Extract the [X, Y] coordinate from the center of the cell holding the provided text.  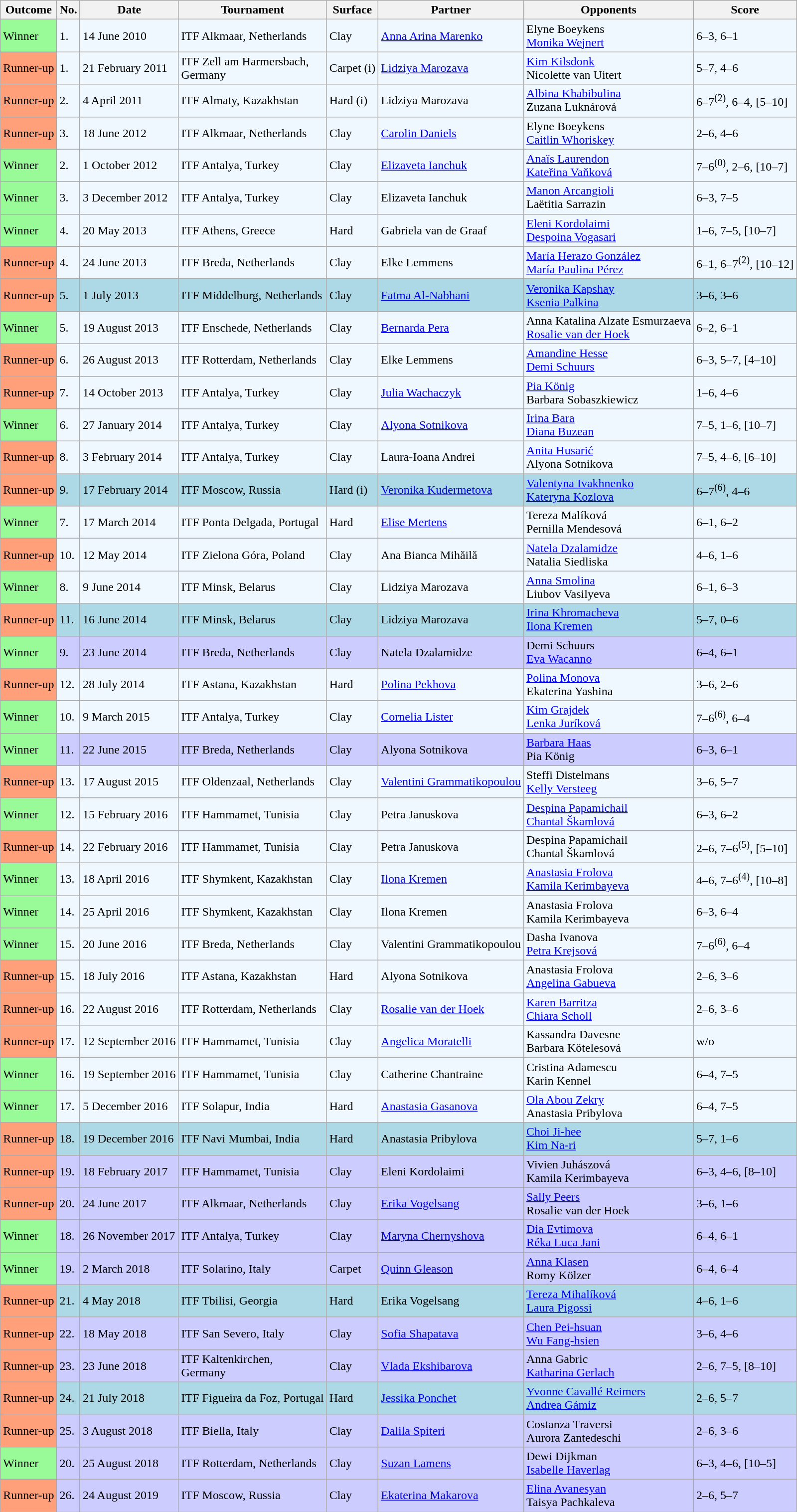
Score [745, 10]
Anna Klasen Romy Kölzer [608, 1269]
18 May 2018 [129, 1333]
Vivien Juhászová Kamila Kerimbayeva [608, 1171]
Natela Dzalamidze Natalia Siedliska [608, 555]
18 July 2016 [129, 976]
Quinn Gleason [451, 1269]
2–6, 4–6 [745, 133]
1 July 2013 [129, 295]
Anita Husarić Alyona Sotnikova [608, 458]
25 August 2018 [129, 1463]
Pia König Barbara Sobaszkiewicz [608, 392]
3–6, 2–6 [745, 684]
Kim Kilsdonk Nicolette van Uitert [608, 68]
6–4, 6–4 [745, 1269]
ITF Ponta Delgada, Portugal [252, 523]
6–3, 4–6, [8–10] [745, 1171]
Julia Wachaczyk [451, 392]
María Herazo González María Paulina Pérez [608, 262]
Catherine Chantraine [451, 1074]
6–2, 6–1 [745, 327]
Costanza Traversi Aurora Zantedeschi [608, 1430]
Carpet [352, 1269]
2–6, 7–5, [8–10] [745, 1365]
Polina Monova Ekaterina Yashina [608, 684]
5 December 2016 [129, 1106]
Dalila Spiteri [451, 1430]
Tereza Malíková Pernilla Mendesová [608, 523]
Elyne Boeykens Monika Wejnert [608, 36]
7–5, 4–6, [6–10] [745, 458]
22 August 2016 [129, 1009]
22 February 2016 [129, 847]
18 April 2016 [129, 879]
7–5, 1–6, [10–7] [745, 425]
Sally Peers Rosalie van der Hoek [608, 1204]
Irina Bara Diana Buzean [608, 425]
Jessika Ponchet [451, 1398]
6–1, 6–7(2), [10–12] [745, 262]
3 August 2018 [129, 1430]
Dia Evtimova Réka Luca Jani [608, 1236]
Suzan Lamens [451, 1463]
25 April 2016 [129, 912]
Vlada Ekshibarova [451, 1365]
Ana Bianca Mihăilă [451, 555]
Tereza Mihalíková Laura Pigossi [608, 1301]
ITF Tbilisi, Georgia [252, 1301]
Manon Arcangioli Laëtitia Sarrazin [608, 197]
19 September 2016 [129, 1074]
12 May 2014 [129, 555]
Anna Smolina Liubov Vasilyeva [608, 587]
23 June 2018 [129, 1365]
Ekaterina Makarova [451, 1496]
17 February 2014 [129, 490]
Carolin Daniels [451, 133]
w/o [745, 1041]
Kim Grajdek Lenka Juríková [608, 717]
Fatma Al-Nabhani [451, 295]
Elise Mertens [451, 523]
3–6, 3–6 [745, 295]
Natela Dzalamidze [451, 652]
ITF Middelburg, Netherlands [252, 295]
Anaïs Laurendon Kateřina Vaňková [608, 166]
2 March 2018 [129, 1269]
3–6, 5–7 [745, 782]
ITF Zielona Góra, Poland [252, 555]
Eleni Kordolaimi Despoina Vogasari [608, 230]
5–7, 0–6 [745, 619]
Choi Ji-hee Kim Na-ri [608, 1139]
4 May 2018 [129, 1301]
9 March 2015 [129, 717]
Albina Khabibulina Zuzana Luknárová [608, 101]
Amandine Hesse Demi Schuurs [608, 360]
26. [68, 1496]
Eleni Kordolaimi [451, 1171]
14 June 2010 [129, 36]
6–3, 7–5 [745, 197]
Karen Barritza Chiara Scholl [608, 1009]
6–1, 6–3 [745, 587]
ITF San Severo, Italy [252, 1333]
Steffi Distelmans Kelly Versteeg [608, 782]
24 August 2019 [129, 1496]
Maryna Chernyshova [451, 1236]
ITF Biella, Italy [252, 1430]
ITF Figueira da Foz, Portugal [252, 1398]
24. [68, 1398]
Chen Pei-hsuan Wu Fang-hsien [608, 1333]
3 February 2014 [129, 458]
19 August 2013 [129, 327]
Opponents [608, 10]
ITF Kaltenkirchen, Germany [252, 1365]
6–3, 4–6, [10–5] [745, 1463]
Veronika Kapshay Ksenia Palkina [608, 295]
Irina Khromacheva Ilona Kremen [608, 619]
20 June 2016 [129, 945]
No. [68, 10]
1–6, 7–5, [10–7] [745, 230]
Dewi Dijkman Isabelle Haverlag [608, 1463]
20 May 2013 [129, 230]
16 June 2014 [129, 619]
6–3, 6–2 [745, 814]
ITF Enschede, Netherlands [252, 327]
6–7(6), 4–6 [745, 490]
17 August 2015 [129, 782]
ITF Navi Mumbai, India [252, 1139]
3–6, 1–6 [745, 1204]
Tournament [252, 10]
6–3, 5–7, [4–10] [745, 360]
25. [68, 1430]
Veronika Kudermetova [451, 490]
28 July 2014 [129, 684]
Gabriela van de Graaf [451, 230]
Anastasia Pribylova [451, 1139]
Outcome [29, 10]
26 August 2013 [129, 360]
Anna Gabric Katharina Gerlach [608, 1365]
1 October 2012 [129, 166]
6–3, 6–4 [745, 912]
Barbara Haas Pia König [608, 749]
Rosalie van der Hoek [451, 1009]
Partner [451, 10]
21. [68, 1301]
Elyne Boeykens Caitlin Whoriskey [608, 133]
Valentyna Ivakhnenko Kateryna Kozlova [608, 490]
Cristina Adamescu Karin Kennel [608, 1074]
ITF Zell am Harmersbach, Germany [252, 68]
6–1, 6–2 [745, 523]
ITF Solarino, Italy [252, 1269]
Angelica Moratelli [451, 1041]
Anastasia Gasanova [451, 1106]
Polina Pekhova [451, 684]
14 October 2013 [129, 392]
Yvonne Cavallé Reimers Andrea Gámiz [608, 1398]
26 November 2017 [129, 1236]
1–6, 4–6 [745, 392]
12 September 2016 [129, 1041]
6–7(2), 6–4, [5–10] [745, 101]
24 June 2013 [129, 262]
4–6, 7–6(4), [10–8] [745, 879]
21 July 2018 [129, 1398]
Carpet (i) [352, 68]
9 June 2014 [129, 587]
Surface [352, 10]
ITF Oldenzaal, Netherlands [252, 782]
22 June 2015 [129, 749]
Demi Schuurs Eva Wacanno [608, 652]
23. [68, 1365]
Elina Avanesyan Taisya Pachkaleva [608, 1496]
24 June 2017 [129, 1204]
27 January 2014 [129, 425]
Bernarda Pera [451, 327]
3 December 2012 [129, 197]
4 April 2011 [129, 101]
3–6, 4–6 [745, 1333]
17 March 2014 [129, 523]
22. [68, 1333]
7–6(0), 2–6, [10–7] [745, 166]
ITF Athens, Greece [252, 230]
Date [129, 10]
18 February 2017 [129, 1171]
5–7, 1–6 [745, 1139]
Dasha Ivanova Petra Krejsová [608, 945]
23 June 2014 [129, 652]
21 February 2011 [129, 68]
18 June 2012 [129, 133]
Cornelia Lister [451, 717]
Sofia Shapatava [451, 1333]
ITF Solapur, India [252, 1106]
Anastasia Frolova Angelina Gabueva [608, 976]
Anna Katalina Alzate Esmurzaeva Rosalie van der Hoek [608, 327]
Ola Abou Zekry Anastasia Pribylova [608, 1106]
Anna Arina Marenko [451, 36]
19 December 2016 [129, 1139]
15 February 2016 [129, 814]
5–7, 4–6 [745, 68]
Kassandra Davesne Barbara Kötelesová [608, 1041]
Laura-Ioana Andrei [451, 458]
2–6, 7–6(5), [5–10] [745, 847]
ITF Almaty, Kazakhstan [252, 101]
